From the cell containing the given text, extract its center point as (X, Y) coordinate. 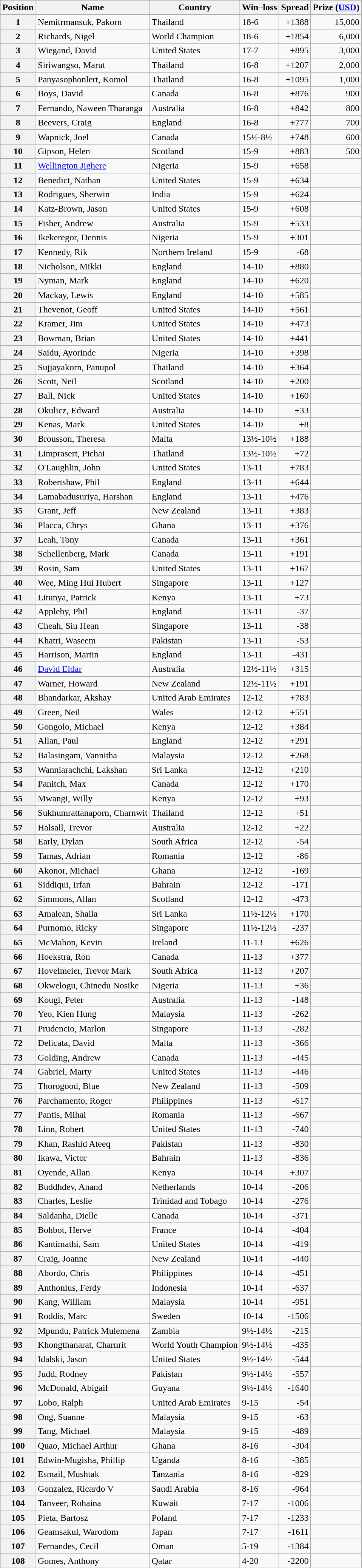
Appleby, Phil (92, 611)
+473 (295, 324)
95 (18, 1374)
87 (18, 1259)
500 (336, 151)
+210 (295, 770)
Sukhumrattanaporn, Charnwit (92, 813)
+626 (295, 942)
34 (18, 496)
India (195, 195)
Leah, Tony (92, 540)
Linn, Robert (92, 1129)
Rosin, Sam (92, 568)
Kenas, Mark (92, 425)
88 (18, 1273)
+8 (295, 425)
Charles, Leslie (92, 1201)
17 (18, 252)
-37 (295, 611)
Okulicz, Edward (92, 410)
98 (18, 1417)
+883 (295, 151)
Khatri, Waseem (92, 640)
79 (18, 1144)
World Champion (195, 36)
Win–loss (259, 8)
10 (18, 151)
17-7 (259, 51)
+658 (295, 165)
-53 (295, 640)
60 (18, 870)
Uganda (195, 1460)
46 (18, 669)
14 (18, 209)
70 (18, 1014)
101 (18, 1460)
+561 (295, 309)
Judd, Rodney (92, 1374)
+51 (295, 813)
Indonesia (195, 1287)
86 (18, 1244)
Kramer, Jim (92, 324)
50 (18, 727)
David Eldar (92, 669)
56 (18, 813)
Litunya, Patrick (92, 597)
32 (18, 468)
Fernandes, Cecil (92, 1546)
+268 (295, 755)
6,000 (336, 36)
+551 (295, 712)
-385 (295, 1460)
8 (18, 122)
Gabriel, Marty (92, 1072)
Delicata, David (92, 1043)
-964 (295, 1489)
-509 (295, 1086)
Poland (195, 1517)
Green, Neil (92, 712)
-830 (295, 1144)
+33 (295, 410)
-829 (295, 1474)
51 (18, 741)
7 (18, 108)
41 (18, 597)
World Youth Champion (195, 1345)
+476 (295, 496)
Robertshaw, Phil (92, 482)
Siddiqui, Irfan (92, 885)
Kuwait (195, 1503)
800 (336, 108)
64 (18, 928)
+1095 (295, 79)
Ball, Nick (92, 396)
-371 (295, 1215)
Ong, Suanne (92, 1417)
107 (18, 1546)
Spread (295, 8)
16 (18, 238)
900 (336, 94)
19 (18, 281)
-440 (295, 1259)
Nyman, Mark (92, 281)
-86 (295, 856)
-419 (295, 1244)
Name (92, 8)
-169 (295, 870)
+188 (295, 439)
Wapnick, Joel (92, 137)
96 (18, 1388)
-215 (295, 1330)
Prize (USD) (336, 8)
France (195, 1230)
Sujjayakorn, Panupol (92, 367)
-667 (295, 1115)
-282 (295, 1028)
-276 (295, 1201)
93 (18, 1345)
Panyasophonlert, Komol (92, 79)
12 (18, 180)
48 (18, 698)
+876 (295, 94)
69 (18, 1000)
Zambia (195, 1330)
Harrison, Martin (92, 655)
61 (18, 885)
103 (18, 1489)
-489 (295, 1431)
600 (336, 137)
Mpundu, Patrick Mulemena (92, 1330)
62 (18, 899)
23 (18, 338)
Esmail, Mushtak (92, 1474)
Bhandarkar, Akshay (92, 698)
Pieta, Bartosz (92, 1517)
Kantimathi, Sam (92, 1244)
Buddhdev, Anand (92, 1187)
+200 (295, 381)
54 (18, 784)
Simmons, Allan (92, 899)
+533 (295, 223)
94 (18, 1359)
105 (18, 1517)
108 (18, 1561)
Schellenberg, Mark (92, 554)
52 (18, 755)
73 (18, 1057)
2 (18, 36)
-2200 (295, 1561)
22 (18, 324)
-1506 (295, 1316)
Craig, Joanne (92, 1259)
100 (18, 1446)
Thevenot, Geoff (92, 309)
24 (18, 353)
-1006 (295, 1503)
2,000 (336, 65)
80 (18, 1158)
-1640 (295, 1388)
+93 (295, 798)
74 (18, 1072)
4-20 (259, 1561)
85 (18, 1230)
106 (18, 1532)
+383 (295, 511)
27 (18, 396)
+634 (295, 180)
Oman (195, 1546)
+207 (295, 971)
55 (18, 798)
Scott, Neil (92, 381)
Cheah, Siu Hean (92, 626)
-951 (295, 1302)
+291 (295, 741)
25 (18, 367)
Saudi Arabia (195, 1489)
+376 (295, 525)
76 (18, 1101)
Gipson, Helen (92, 151)
Grant, Jeff (92, 511)
-366 (295, 1043)
+307 (295, 1172)
Tamas, Adrian (92, 856)
Early, Dylan (92, 841)
+315 (295, 669)
Bowman, Brian (92, 338)
3 (18, 51)
-431 (295, 655)
11 (18, 165)
Wanniarachchi, Lakshan (92, 770)
-404 (295, 1230)
-1384 (295, 1546)
Wee, Ming Hui Hubert (92, 583)
+22 (295, 827)
15 (18, 223)
Kennedy, Rik (92, 252)
-206 (295, 1187)
47 (18, 683)
Ikawa, Victor (92, 1158)
Lamabadusuriya, Harshan (92, 496)
59 (18, 856)
700 (336, 122)
Halsall, Trevor (92, 827)
-262 (295, 1014)
McMahon, Kevin (92, 942)
Fernando, Naween Tharanga (92, 108)
+361 (295, 540)
15½-8½ (259, 137)
92 (18, 1330)
102 (18, 1474)
Qatar (195, 1561)
Idalski, Jason (92, 1359)
38 (18, 554)
+160 (295, 396)
13 (18, 195)
+585 (295, 295)
77 (18, 1115)
Lobo, Ralph (92, 1403)
Kang, William (92, 1302)
15,000 (336, 22)
-617 (295, 1101)
Parchamento, Roger (92, 1101)
90 (18, 1302)
Khan, Rashid Ateeq (92, 1144)
-740 (295, 1129)
Beevers, Craig (92, 122)
Mackay, Lewis (92, 295)
+1207 (295, 65)
Khongthanarat, Charnrit (92, 1345)
Brousson, Theresa (92, 439)
+364 (295, 367)
Japan (195, 1532)
-446 (295, 1072)
Purnomo, Ricky (92, 928)
-544 (295, 1359)
Wiegand, David (92, 51)
Placca, Chrys (92, 525)
-836 (295, 1158)
9 (18, 137)
-451 (295, 1273)
58 (18, 841)
+398 (295, 353)
Rodrigues, Sherwin (92, 195)
Nemitrmansuk, Pakorn (92, 22)
+301 (295, 238)
66 (18, 957)
Mwangi, Willy (92, 798)
O'Laughlin, John (92, 468)
Katz-Brown, Jason (92, 209)
72 (18, 1043)
Thorogood, Blue (92, 1086)
30 (18, 439)
-148 (295, 1000)
+895 (295, 51)
40 (18, 583)
-435 (295, 1345)
Amalean, Shaila (92, 914)
Edwin-Mugisha, Phillip (92, 1460)
Pantis, Mihai (92, 1115)
+620 (295, 281)
39 (18, 568)
89 (18, 1287)
+748 (295, 137)
37 (18, 540)
97 (18, 1403)
+624 (295, 195)
+608 (295, 209)
Ikekeregor, Dennis (92, 238)
31 (18, 453)
Ireland (195, 942)
-637 (295, 1287)
71 (18, 1028)
Wales (195, 712)
29 (18, 425)
Abordo, Chris (92, 1273)
Benedict, Nathan (92, 180)
Country (195, 8)
-1611 (295, 1532)
Gonzalez, Ricardo V (92, 1489)
Oyende, Allan (92, 1172)
5-19 (259, 1546)
75 (18, 1086)
91 (18, 1316)
36 (18, 525)
-38 (295, 626)
Siriwangso, Marut (92, 65)
Golding, Andrew (92, 1057)
18 (18, 266)
Akonor, Michael (92, 870)
1,000 (336, 79)
+127 (295, 583)
Northern Ireland (195, 252)
Yeo, Kien Hung (92, 1014)
+73 (295, 597)
28 (18, 410)
Quao, Michael Arthur (92, 1446)
104 (18, 1503)
82 (18, 1187)
Richards, Nigel (92, 36)
+880 (295, 266)
Hovelmeier, Trevor Mark (92, 971)
-1233 (295, 1517)
20 (18, 295)
-557 (295, 1374)
Sweden (195, 1316)
Gongolo, Michael (92, 727)
Bohbot, Herve (92, 1230)
67 (18, 971)
49 (18, 712)
43 (18, 626)
Position (18, 8)
42 (18, 611)
Limprasert, Pichai (92, 453)
+1388 (295, 22)
+377 (295, 957)
Panitch, Max (92, 784)
65 (18, 942)
-68 (295, 252)
Fisher, Andrew (92, 223)
-237 (295, 928)
-304 (295, 1446)
+441 (295, 338)
Tang, Michael (92, 1431)
Okwelogu, Chinedu Nosike (92, 985)
Allan, Paul (92, 741)
Guyana (195, 1388)
Saldanha, Dielle (92, 1215)
4 (18, 65)
-171 (295, 885)
83 (18, 1201)
Saidu, Ayorinde (92, 353)
-473 (295, 899)
26 (18, 381)
81 (18, 1172)
1 (18, 22)
Tanzania (195, 1474)
-63 (295, 1417)
+842 (295, 108)
5 (18, 79)
45 (18, 655)
Warner, Howard (92, 683)
57 (18, 827)
Geamsakul, Warodom (92, 1532)
McDonald, Abigail (92, 1388)
Anthonius, Ferdy (92, 1287)
-445 (295, 1057)
+72 (295, 453)
+36 (295, 985)
+1854 (295, 36)
21 (18, 309)
6 (18, 94)
+644 (295, 482)
35 (18, 511)
44 (18, 640)
Balasingam, Vannitha (92, 755)
Hoekstra, Ron (92, 957)
33 (18, 482)
+777 (295, 122)
99 (18, 1431)
+384 (295, 727)
Nicholson, Mikki (92, 266)
63 (18, 914)
68 (18, 985)
Netherlands (195, 1187)
53 (18, 770)
Gomes, Anthony (92, 1561)
Tanveer, Rohaina (92, 1503)
+167 (295, 568)
Prudencio, Marlon (92, 1028)
Trinidad and Tobago (195, 1201)
Kougi, Peter (92, 1000)
Boys, David (92, 94)
Roddis, Marc (92, 1316)
84 (18, 1215)
3,000 (336, 51)
78 (18, 1129)
Wellington Jighere (92, 165)
